For the text-containing cell, return its midpoint in (x, y) coordinate format. 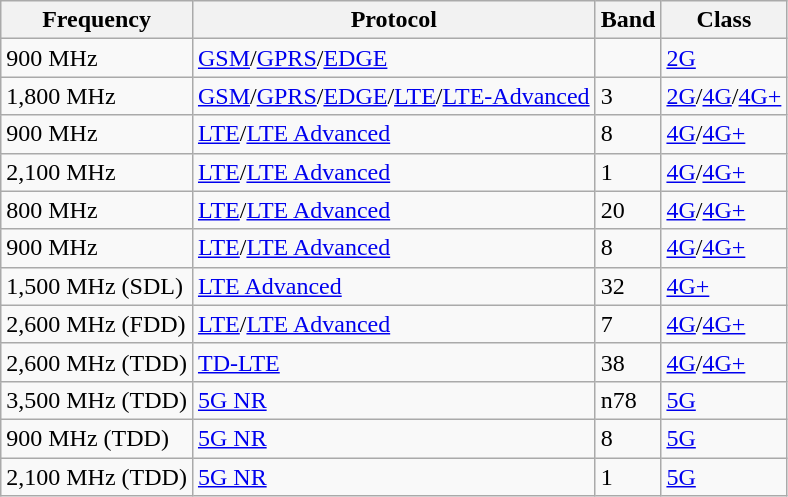
3,500 MHz (TDD) (97, 400)
7 (628, 324)
2,100 MHz (TDD) (97, 477)
2,100 MHz (97, 172)
1,800 MHz (97, 96)
GSM/GPRS/EDGE (394, 58)
2,600 MHz (TDD) (97, 362)
2G/4G/4G+ (724, 96)
2,600 MHz (FDD) (97, 324)
38 (628, 362)
Protocol (394, 20)
TD-LTE (394, 362)
n78 (628, 400)
1,500 MHz (SDL) (97, 286)
LTE Advanced (394, 286)
4G+ (724, 286)
3 (628, 96)
32 (628, 286)
800 MHz (97, 210)
20 (628, 210)
GSM/GPRS/EDGE/LTE/LTE-Advanced (394, 96)
2G (724, 58)
Frequency (97, 20)
Band (628, 20)
Class (724, 20)
900 MHz (TDD) (97, 438)
